Pinpoint the cell where the given text exists, returning its [X, Y] midpoint coordinate. 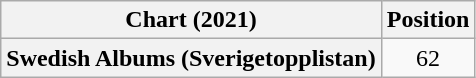
Swedish Albums (Sverigetopplistan) [191, 58]
Position [428, 20]
62 [428, 58]
Chart (2021) [191, 20]
